Output the (X, Y) coordinate of the center of the cell containing the given text.  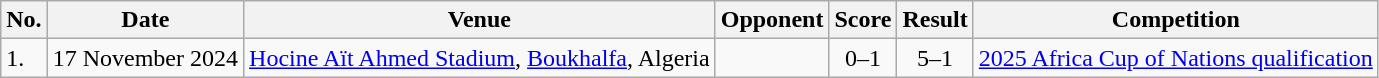
0–1 (863, 58)
2025 Africa Cup of Nations qualification (1176, 58)
Score (863, 20)
Competition (1176, 20)
5–1 (935, 58)
17 November 2024 (145, 58)
Opponent (772, 20)
1. (24, 58)
No. (24, 20)
Venue (480, 20)
Result (935, 20)
Date (145, 20)
Hocine Aït Ahmed Stadium, Boukhalfa, Algeria (480, 58)
